For the text-containing cell, return its midpoint in [X, Y] coordinate format. 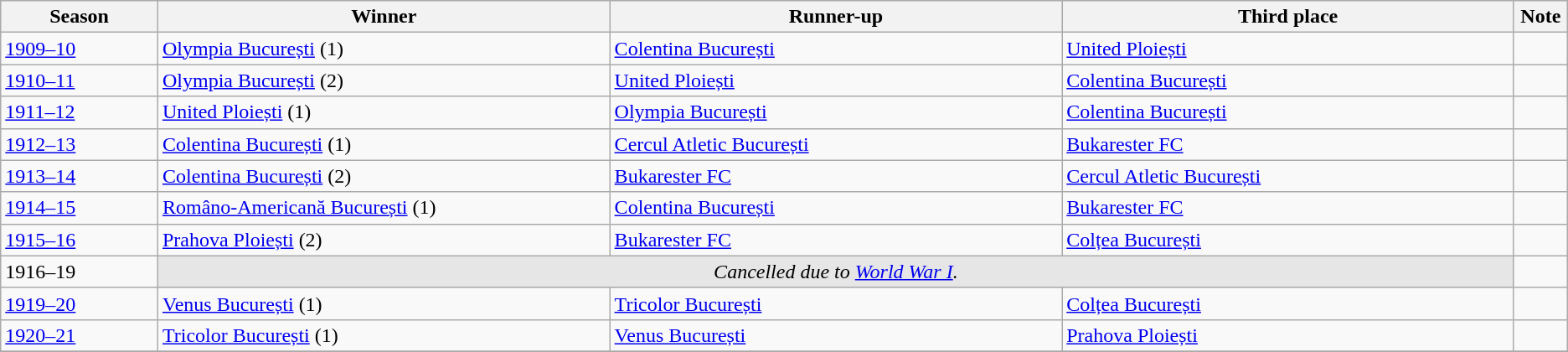
1912–13 [80, 144]
Olympia București (1) [384, 49]
Tricolor București (1) [384, 335]
1913–14 [80, 176]
Olympia București (2) [384, 80]
Winner [384, 17]
Cancelled due to World War I. [836, 272]
1915–16 [80, 240]
Third place [1288, 17]
Tricolor București [836, 303]
Prahova Ploiești (2) [384, 240]
1916–19 [80, 272]
1914–15 [80, 208]
1911–12 [80, 112]
United Ploiești (1) [384, 112]
Olympia București [836, 112]
Prahova Ploiești [1288, 335]
Colentina București (1) [384, 144]
Româno-Americană București (1) [384, 208]
Season [80, 17]
1910–11 [80, 80]
1909–10 [80, 49]
1919–20 [80, 303]
Note [1540, 17]
Venus București (1) [384, 303]
1920–21 [80, 335]
Colentina București (2) [384, 176]
Venus București [836, 335]
Runner-up [836, 17]
